Locate the cell with the specified text and output its [x, y] center coordinate. 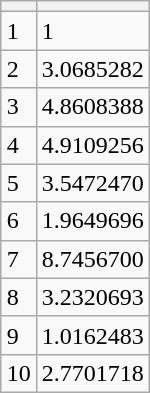
7 [18, 259]
8 [18, 297]
1.9649696 [92, 221]
3.2320693 [92, 297]
2.7701718 [92, 373]
10 [18, 373]
5 [18, 183]
4.8608388 [92, 107]
6 [18, 221]
4.9109256 [92, 145]
3 [18, 107]
3.5472470 [92, 183]
9 [18, 335]
2 [18, 69]
4 [18, 145]
8.7456700 [92, 259]
3.0685282 [92, 69]
1.0162483 [92, 335]
